Scan for the cell matching the given text and deliver its [X, Y] coordinate at center. 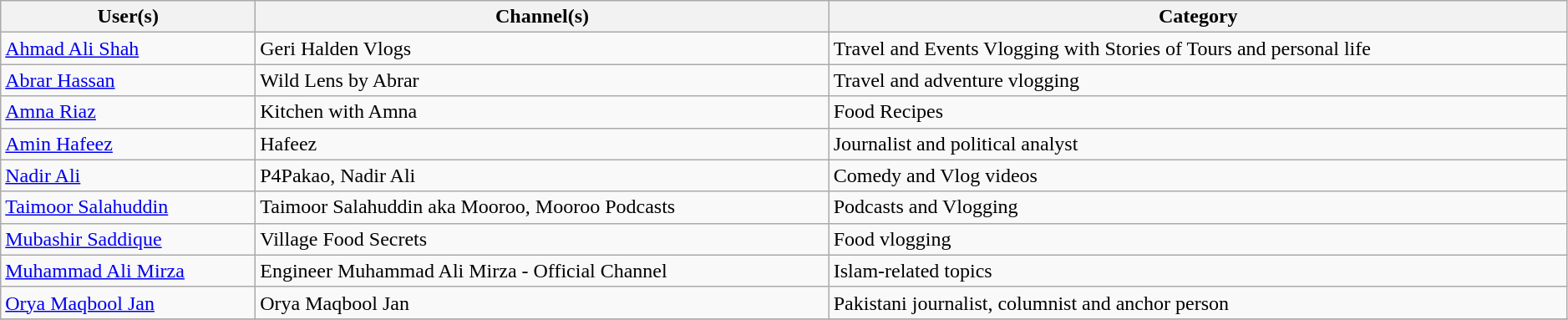
Ahmad Ali Shah [129, 48]
Amna Riaz [129, 112]
Wild Lens by Abrar [542, 80]
Kitchen with Amna [542, 112]
User(s) [129, 17]
Travel and adventure vlogging [1198, 80]
P4Pakao, Nadir Ali [542, 175]
Food Recipes [1198, 112]
Islam-related topics [1198, 271]
Hafeez [542, 144]
Mubashir Saddique [129, 239]
Travel and Events Vlogging with Stories of Tours and personal life [1198, 48]
Nadir Ali [129, 175]
Muhammad Ali Mirza [129, 271]
Engineer Muhammad Ali Mirza - Official Channel [542, 271]
Taimoor Salahuddin [129, 207]
Geri Halden Vlogs [542, 48]
Taimoor Salahuddin aka Mooroo, Mooroo Podcasts [542, 207]
Comedy and Vlog videos [1198, 175]
Pakistani journalist, columnist and anchor person [1198, 302]
Podcasts and Vlogging [1198, 207]
Journalist and political analyst [1198, 144]
Category [1198, 17]
Channel(s) [542, 17]
Food vlogging [1198, 239]
Village Food Secrets [542, 239]
Abrar Hassan [129, 80]
Amin Hafeez [129, 144]
